Detect which cell encompasses the target text, then output its (x, y) center coordinate. 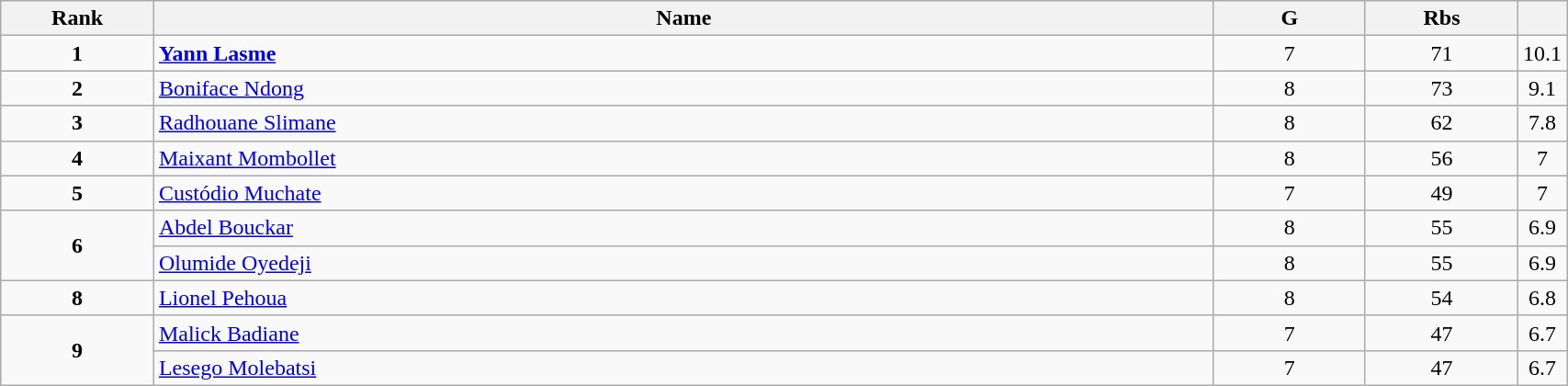
71 (1441, 53)
9 (77, 350)
10.1 (1543, 53)
Boniface Ndong (683, 88)
1 (77, 53)
4 (77, 158)
Rank (77, 18)
56 (1441, 158)
Abdel Bouckar (683, 228)
Rbs (1441, 18)
Olumide Oyedeji (683, 263)
62 (1441, 123)
5 (77, 193)
Lionel Pehoua (683, 298)
7.8 (1543, 123)
Yann Lasme (683, 53)
54 (1441, 298)
Radhouane Slimane (683, 123)
Malick Badiane (683, 333)
73 (1441, 88)
Lesego Molebatsi (683, 368)
Custódio Muchate (683, 193)
49 (1441, 193)
3 (77, 123)
6 (77, 245)
Maixant Mombollet (683, 158)
G (1290, 18)
9.1 (1543, 88)
2 (77, 88)
Name (683, 18)
6.8 (1543, 298)
